Pinpoint the cell where the given text exists, returning its (X, Y) midpoint coordinate. 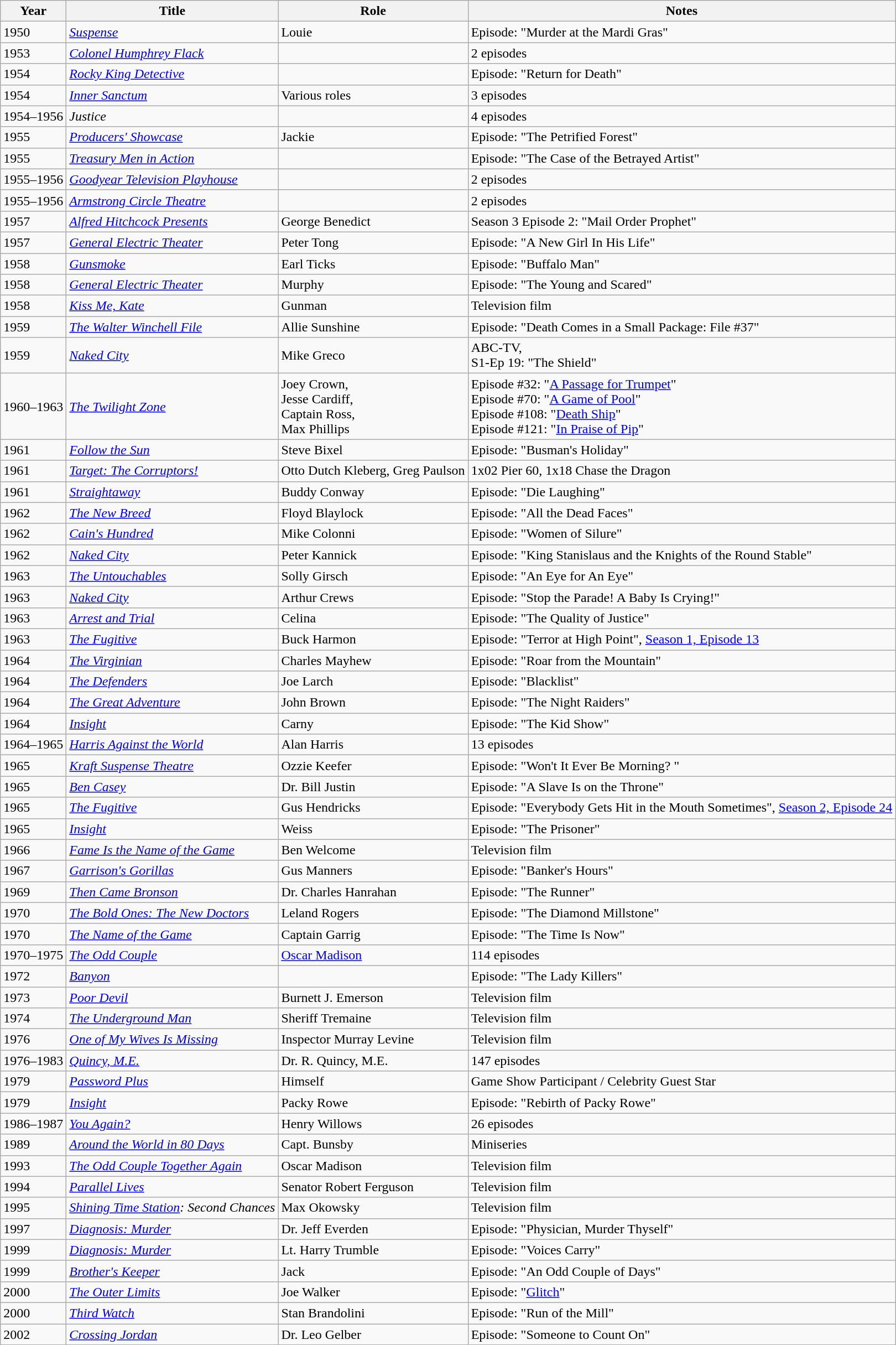
Dr. Bill Justin (373, 787)
Solly Girsch (373, 576)
Gus Manners (373, 871)
1993 (33, 1166)
Carny (373, 724)
Arrest and Trial (173, 618)
Jack (373, 1271)
3 episodes (681, 95)
Episode: "Terror at High Point", Season 1, Episode 13 (681, 639)
Episode: "Busman's Holiday" (681, 450)
Episode: "Return for Death" (681, 74)
Straightaway (173, 492)
1976 (33, 1040)
1960–1963 (33, 406)
Dr. Charles Hanrahan (373, 892)
The Odd Couple (173, 955)
Title (173, 11)
Episode: "The Runner" (681, 892)
The Defenders (173, 682)
Allie Sunshine (373, 327)
1953 (33, 53)
Weiss (373, 829)
Cain's Hundred (173, 534)
Rocky King Detective (173, 74)
Murphy (373, 285)
1997 (33, 1229)
Episode: "Voices Carry" (681, 1250)
1989 (33, 1145)
Role (373, 11)
You Again? (173, 1124)
Miniseries (681, 1145)
Episode: "Murder at the Mardi Gras" (681, 32)
1969 (33, 892)
The Walter Winchell File (173, 327)
Episode: "The Petrified Forest" (681, 137)
Otto Dutch Kleberg, Greg Paulson (373, 471)
1986–1987 (33, 1124)
Buck Harmon (373, 639)
Gunsmoke (173, 264)
Earl Ticks (373, 264)
1974 (33, 1019)
Episode: "The Quality of Justice" (681, 618)
Notes (681, 11)
1994 (33, 1187)
Brother's Keeper (173, 1271)
Arthur Crews (373, 597)
Episode: "An Odd Couple of Days" (681, 1271)
4 episodes (681, 116)
Justice (173, 116)
Episode: "The Prisoner" (681, 829)
Episode: "Buffalo Man" (681, 264)
Steve Bixel (373, 450)
ABC-TV, S1-Ep 19: "The Shield" (681, 355)
Shining Time Station: Second Chances (173, 1208)
Follow the Sun (173, 450)
Kraft Suspense Theatre (173, 766)
Then Came Bronson (173, 892)
Season 3 Episode 2: "Mail Order Prophet" (681, 221)
Ben Welcome (373, 850)
Episode: "Stop the Parade! A Baby Is Crying!" (681, 597)
Password Plus (173, 1082)
The New Breed (173, 513)
Charles Mayhew (373, 660)
Leland Rogers (373, 913)
Inner Sanctum (173, 95)
Banyon (173, 976)
Around the World in 80 Days (173, 1145)
Gus Hendricks (373, 808)
Himself (373, 1082)
George Benedict (373, 221)
Dr. R. Quincy, M.E. (373, 1061)
Episode: "Everybody Gets Hit in the Mouth Sometimes", Season 2, Episode 24 (681, 808)
1970–1975 (33, 955)
1976–1983 (33, 1061)
Episode: "The Lady Killers" (681, 976)
Suspense (173, 32)
Henry Willows (373, 1124)
Goodyear Television Playhouse (173, 179)
Quincy, M.E. (173, 1061)
Ben Casey (173, 787)
John Brown (373, 703)
Treasury Men in Action (173, 158)
Gunman (373, 306)
Lt. Harry Trumble (373, 1250)
Dr. Leo Gelber (373, 1334)
Episode: "Glitch" (681, 1292)
1x02 Pier 60, 1x18 Chase the Dragon (681, 471)
Burnett J. Emerson (373, 998)
26 episodes (681, 1124)
Episode: "Rebirth of Packy Rowe" (681, 1103)
Episode: "King Stanislaus and the Knights of the Round Stable" (681, 555)
Episode: "The Time Is Now" (681, 934)
Joey Crown, Jesse Cardiff, Captain Ross, Max Phillips (373, 406)
Ozzie Keefer (373, 766)
Episode: "An Eye for An Eye" (681, 576)
Episode: "Roar from the Mountain" (681, 660)
Peter Tong (373, 242)
Episode: "Banker's Hours" (681, 871)
Senator Robert Ferguson (373, 1187)
Episode #32: "A Passage for Trumpet" Episode #70: "A Game of Pool" Episode #108: "Death Ship" Episode #121: "In Praise of Pip" (681, 406)
Game Show Participant / Celebrity Guest Star (681, 1082)
Inspector Murray Levine (373, 1040)
2002 (33, 1334)
Episode: "Someone to Count On" (681, 1334)
The Bold Ones: The New Doctors (173, 913)
Episode: "Physician, Murder Thyself" (681, 1229)
Episode: "Women of Silure" (681, 534)
Mike Colonni (373, 534)
The Name of the Game (173, 934)
Various roles (373, 95)
Target: The Corruptors! (173, 471)
1964–1965 (33, 745)
Year (33, 11)
The Outer Limits (173, 1292)
Jackie (373, 137)
Episode: "Won't It Ever Be Morning? " (681, 766)
Episode: "The Young and Scared" (681, 285)
Parallel Lives (173, 1187)
Fame Is the Name of the Game (173, 850)
Louie (373, 32)
Celina (373, 618)
1950 (33, 32)
1995 (33, 1208)
The Odd Couple Together Again (173, 1166)
13 episodes (681, 745)
Captain Garrig (373, 934)
Episode: "The Night Raiders" (681, 703)
Episode: "A Slave Is on the Throne" (681, 787)
Episode: "A New Girl In His Life" (681, 242)
1972 (33, 976)
Packy Rowe (373, 1103)
Alan Harris (373, 745)
Peter Kannick (373, 555)
1954–1956 (33, 116)
Alfred Hitchcock Presents (173, 221)
Stan Brandolini (373, 1313)
Episode: "The Diamond Millstone" (681, 913)
Episode: "Blacklist" (681, 682)
Armstrong Circle Theatre (173, 200)
The Untouchables (173, 576)
1967 (33, 871)
Floyd Blaylock (373, 513)
Dr. Jeff Everden (373, 1229)
The Underground Man (173, 1019)
Sheriff Tremaine (373, 1019)
1973 (33, 998)
147 episodes (681, 1061)
Third Watch (173, 1313)
Capt. Bunsby (373, 1145)
114 episodes (681, 955)
Kiss Me, Kate (173, 306)
Episode: "The Case of the Betrayed Artist" (681, 158)
Joe Walker (373, 1292)
Harris Against the World (173, 745)
Garrison's Gorillas (173, 871)
Colonel Humphrey Flack (173, 53)
Poor Devil (173, 998)
Episode: "Death Comes in a Small Package: File #37" (681, 327)
Mike Greco (373, 355)
The Great Adventure (173, 703)
Episode: "Die Laughing" (681, 492)
Episode: "Run of the Mill" (681, 1313)
The Virginian (173, 660)
1966 (33, 850)
One of My Wives Is Missing (173, 1040)
Producers' Showcase (173, 137)
Episode: "All the Dead Faces" (681, 513)
Joe Larch (373, 682)
Episode: "The Kid Show" (681, 724)
Buddy Conway (373, 492)
Max Okowsky (373, 1208)
The Twilight Zone (173, 406)
Crossing Jordan (173, 1334)
